Return [x, y] of the center of cell containing provided text 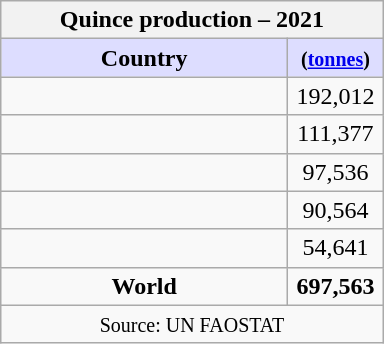
(tonnes) [336, 58]
54,641 [336, 248]
111,377 [336, 134]
Source: UN FAOSTAT [192, 324]
97,536 [336, 172]
90,564 [336, 210]
Country [144, 58]
697,563 [336, 286]
World [144, 286]
192,012 [336, 96]
Quince production – 2021 [192, 20]
